Identify which cell holds the provided text, then report its (x, y) central coordinate. 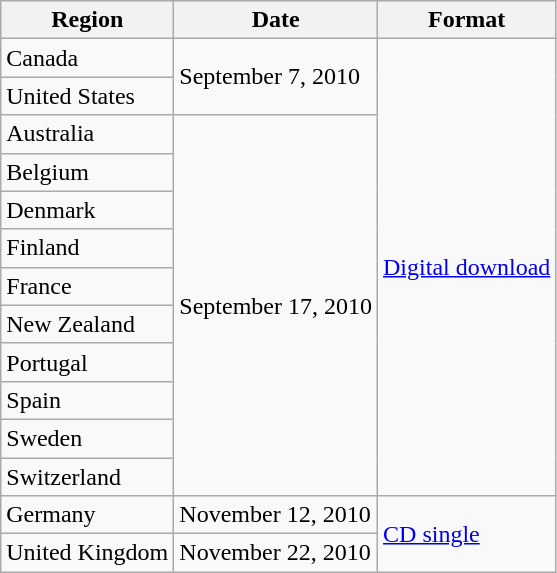
Finland (88, 248)
CD single (467, 534)
September 7, 2010 (276, 77)
November 22, 2010 (276, 553)
United Kingdom (88, 553)
Digital download (467, 268)
Belgium (88, 172)
France (88, 286)
Denmark (88, 210)
Format (467, 20)
Canada (88, 58)
Germany (88, 515)
Switzerland (88, 477)
September 17, 2010 (276, 306)
November 12, 2010 (276, 515)
Australia (88, 134)
Date (276, 20)
New Zealand (88, 324)
Portugal (88, 362)
Sweden (88, 438)
United States (88, 96)
Region (88, 20)
Spain (88, 400)
